Output the (x, y) coordinate of the center of the cell containing the given text.  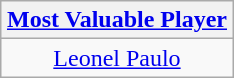
Leonel Paulo (116, 58)
Most Valuable Player (116, 20)
